From the cell containing the given text, extract its center point as [X, Y] coordinate. 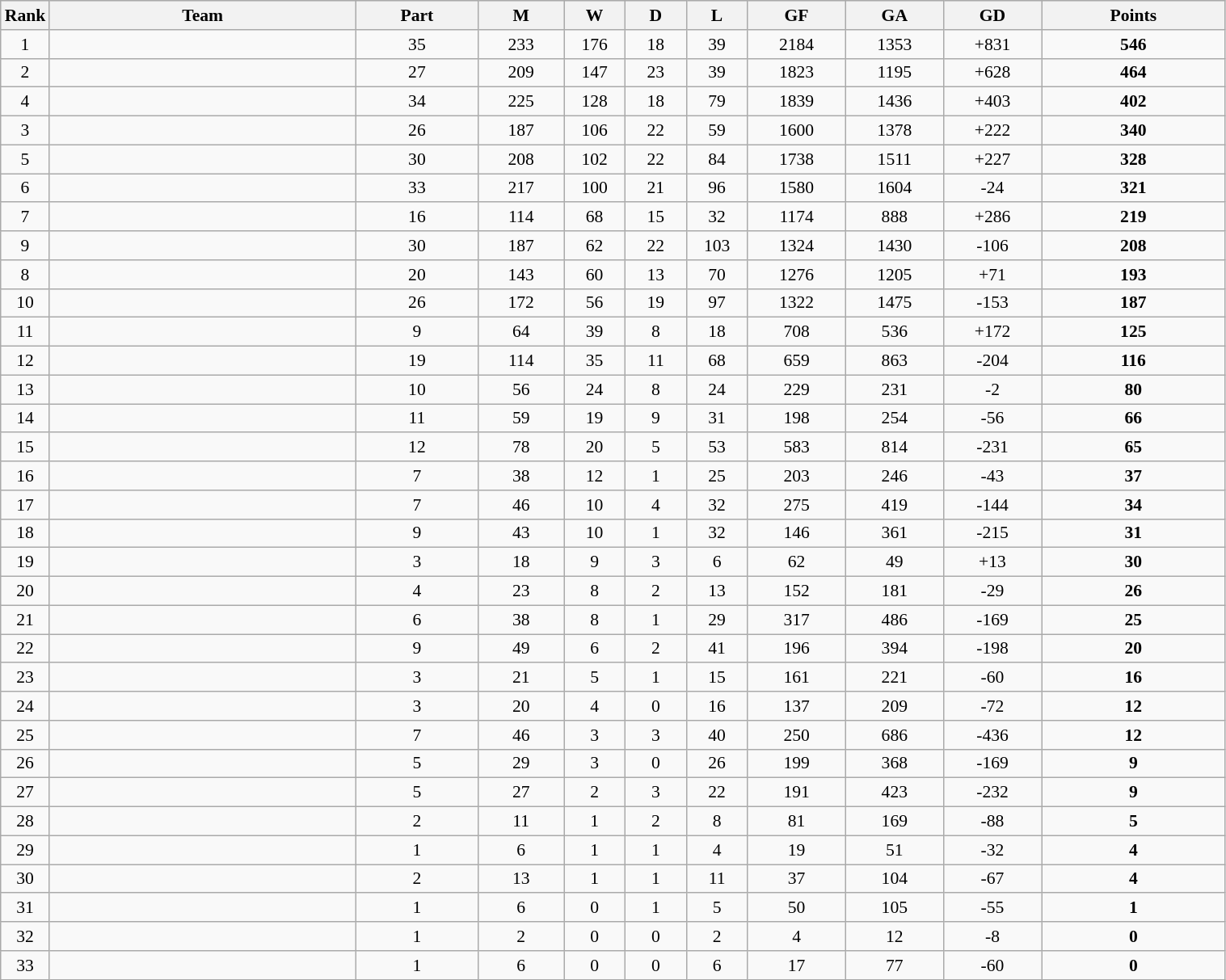
103 [717, 246]
1511 [894, 159]
2184 [797, 44]
-215 [992, 533]
65 [1133, 448]
+71 [992, 275]
60 [595, 275]
152 [797, 591]
-232 [992, 793]
100 [595, 188]
275 [797, 505]
106 [595, 131]
394 [894, 649]
W [595, 15]
659 [797, 361]
D [655, 15]
64 [521, 332]
116 [1133, 361]
176 [595, 44]
+227 [992, 159]
-32 [992, 850]
1604 [894, 188]
-8 [992, 936]
70 [717, 275]
169 [894, 822]
104 [894, 879]
102 [595, 159]
+628 [992, 73]
203 [797, 476]
-56 [992, 418]
105 [894, 908]
464 [1133, 73]
321 [1133, 188]
1205 [894, 275]
199 [797, 763]
-2 [992, 389]
221 [894, 678]
196 [797, 649]
1839 [797, 102]
81 [797, 822]
Team [202, 15]
250 [797, 735]
-204 [992, 361]
198 [797, 418]
219 [1133, 217]
-231 [992, 448]
143 [521, 275]
146 [797, 533]
GF [797, 15]
536 [894, 332]
-436 [992, 735]
1600 [797, 131]
1276 [797, 275]
77 [894, 965]
317 [797, 620]
1195 [894, 73]
Rank [26, 15]
340 [1133, 131]
1823 [797, 73]
-55 [992, 908]
231 [894, 389]
+222 [992, 131]
423 [894, 793]
686 [894, 735]
368 [894, 763]
50 [797, 908]
419 [894, 505]
1430 [894, 246]
1580 [797, 188]
1322 [797, 303]
246 [894, 476]
79 [717, 102]
863 [894, 361]
225 [521, 102]
-29 [992, 591]
-88 [992, 822]
43 [521, 533]
1353 [894, 44]
80 [1133, 389]
888 [894, 217]
125 [1133, 332]
M [521, 15]
361 [894, 533]
161 [797, 678]
+172 [992, 332]
1475 [894, 303]
708 [797, 332]
1324 [797, 246]
-153 [992, 303]
1738 [797, 159]
328 [1133, 159]
GA [894, 15]
Points [1133, 15]
229 [797, 389]
-67 [992, 879]
L [717, 15]
51 [894, 850]
97 [717, 303]
-198 [992, 649]
486 [894, 620]
+403 [992, 102]
172 [521, 303]
84 [717, 159]
233 [521, 44]
+13 [992, 562]
40 [717, 735]
147 [595, 73]
-43 [992, 476]
-24 [992, 188]
Part [417, 15]
53 [717, 448]
-72 [992, 706]
402 [1133, 102]
181 [894, 591]
1174 [797, 217]
+831 [992, 44]
GD [992, 15]
128 [595, 102]
193 [1133, 275]
+286 [992, 217]
546 [1133, 44]
78 [521, 448]
191 [797, 793]
814 [894, 448]
583 [797, 448]
14 [26, 418]
66 [1133, 418]
217 [521, 188]
41 [717, 649]
1378 [894, 131]
137 [797, 706]
1436 [894, 102]
254 [894, 418]
-106 [992, 246]
28 [26, 822]
96 [717, 188]
-144 [992, 505]
